Pinpoint the cell where the given text exists, returning its (X, Y) midpoint coordinate. 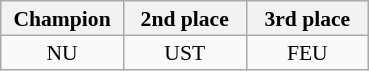
UST (184, 52)
FEU (308, 52)
Champion (62, 18)
3rd place (308, 18)
NU (62, 52)
2nd place (184, 18)
